Provide the (X, Y) coordinate of the cell's center where the given text is located.  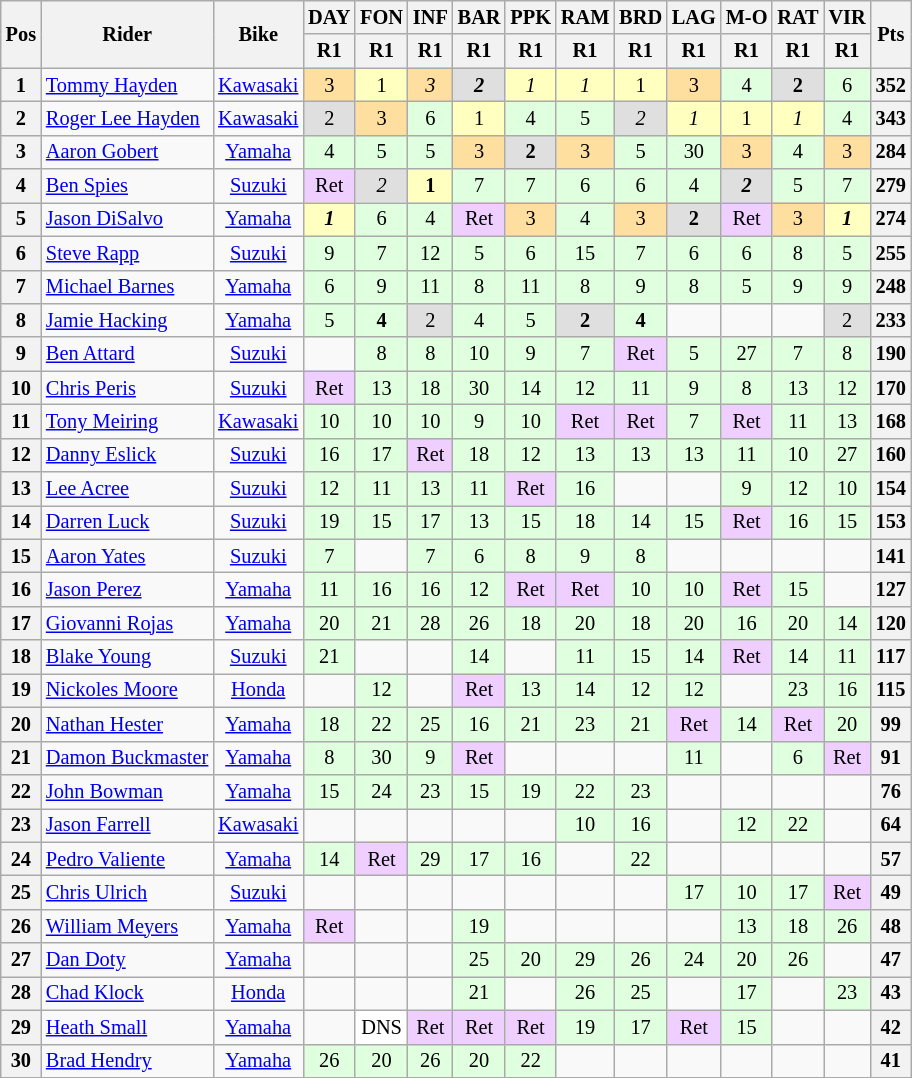
279 (891, 186)
76 (891, 791)
LAG (694, 17)
RAM (585, 17)
Roger Lee Hayden (127, 118)
127 (891, 589)
John Bowman (127, 791)
Ben Attard (127, 354)
Nathan Hester (127, 724)
Brad Hendry (127, 1061)
Jamie Hacking (127, 320)
Nickoles Moore (127, 690)
Michael Barnes (127, 287)
352 (891, 85)
Chris Peris (127, 388)
41 (891, 1061)
190 (891, 354)
BAR (480, 17)
Danny Eslick (127, 455)
DAY (329, 17)
343 (891, 118)
Dan Doty (127, 960)
42 (891, 1027)
M-O (747, 17)
Chris Ulrich (127, 892)
141 (891, 556)
INF (430, 17)
Aaron Gobert (127, 152)
FON (382, 17)
274 (891, 219)
Ben Spies (127, 186)
Damon Buckmaster (127, 758)
Jason Perez (127, 589)
99 (891, 724)
154 (891, 489)
115 (891, 690)
Darren Luck (127, 522)
153 (891, 522)
Steve Rapp (127, 253)
49 (891, 892)
DNS (382, 1027)
Tommy Hayden (127, 85)
BRD (640, 17)
117 (891, 657)
William Meyers (127, 926)
48 (891, 926)
Heath Small (127, 1027)
Giovanni Rojas (127, 623)
284 (891, 152)
47 (891, 960)
Bike (258, 34)
RAT (798, 17)
Tony Meiring (127, 421)
Pedro Valiente (127, 859)
VIR (848, 17)
170 (891, 388)
120 (891, 623)
57 (891, 859)
168 (891, 421)
43 (891, 993)
Lee Acree (127, 489)
Rider (127, 34)
248 (891, 287)
233 (891, 320)
PPK (530, 17)
Pos (21, 34)
Pts (891, 34)
Aaron Yates (127, 556)
Jason DiSalvo (127, 219)
Jason Farrell (127, 825)
255 (891, 253)
Chad Klock (127, 993)
Blake Young (127, 657)
91 (891, 758)
64 (891, 825)
160 (891, 455)
